Identify which cell holds the provided text, then report its (X, Y) central coordinate. 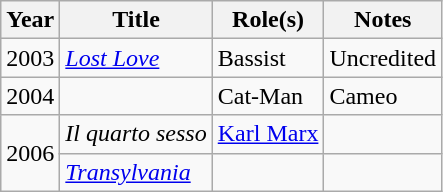
Transylvania (136, 172)
Notes (383, 20)
Il quarto sesso (136, 134)
Lost Love (136, 58)
Bassist (268, 58)
2003 (30, 58)
Cat-Man (268, 96)
Role(s) (268, 20)
Title (136, 20)
Karl Marx (268, 134)
2006 (30, 153)
Cameo (383, 96)
2004 (30, 96)
Uncredited (383, 58)
Year (30, 20)
